Return [x, y] of the center of cell containing provided text 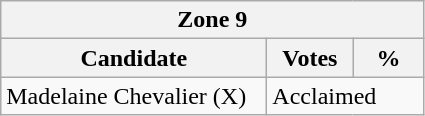
Candidate [134, 58]
Madelaine Chevalier (X) [134, 96]
Zone 9 [212, 20]
Votes [310, 58]
Acclaimed [346, 96]
% [388, 58]
